Scan for the cell matching the given text and deliver its [X, Y] coordinate at center. 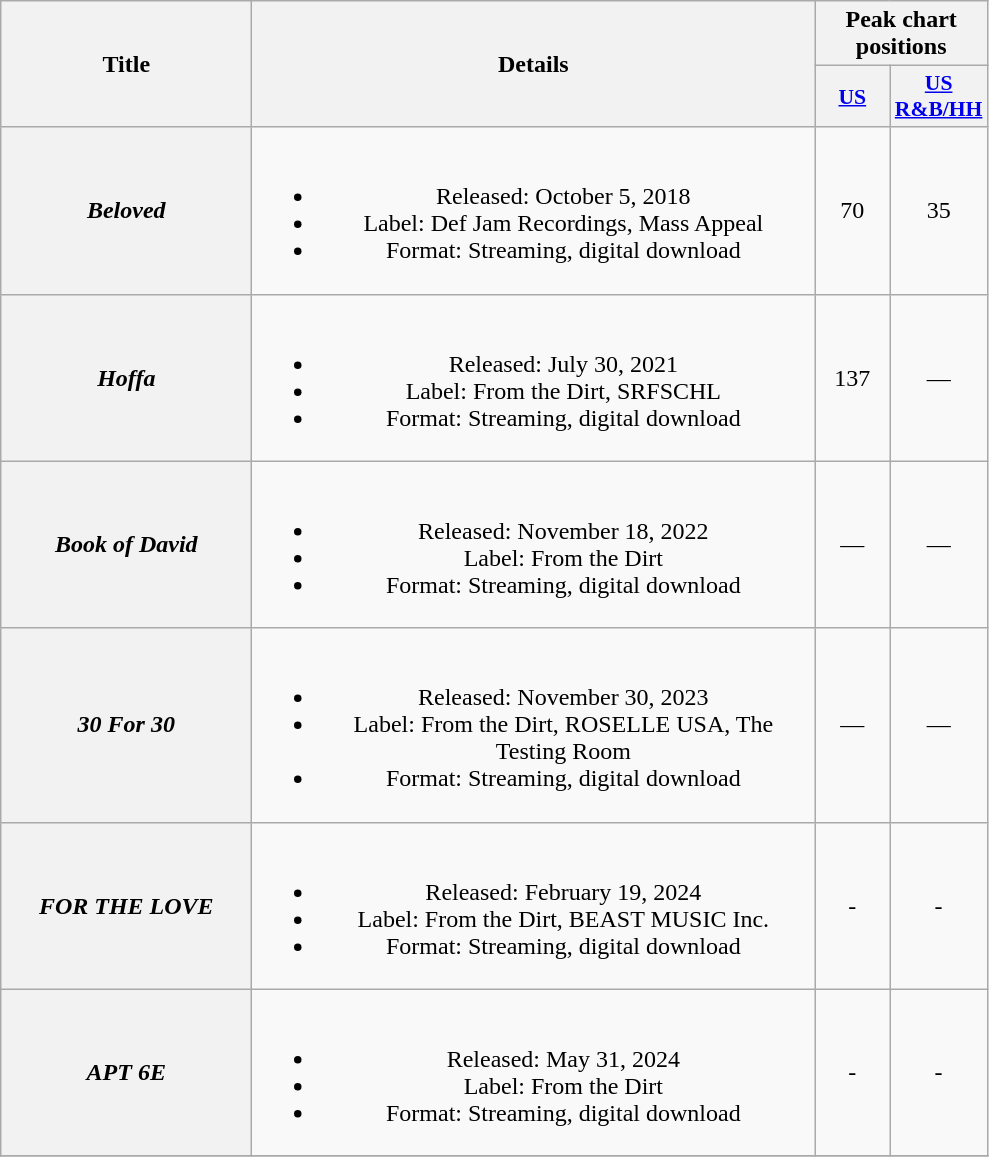
Released: November 30, 2023Label: From the Dirt, ROSELLE USA, The Testing RoomFormat: Streaming, digital download [534, 725]
Hoffa [126, 378]
Released: October 5, 2018Label: Def Jam Recordings, Mass AppealFormat: Streaming, digital download [534, 210]
70 [852, 210]
Book of David [126, 544]
US [852, 96]
Released: February 19, 2024Label: From the Dirt, BEAST MUSIC Inc.Format: Streaming, digital download [534, 906]
Details [534, 64]
Released: May 31, 2024Label: From the DirtFormat: Streaming, digital download [534, 1072]
Released: November 18, 2022Label: From the DirtFormat: Streaming, digital download [534, 544]
APT 6E [126, 1072]
137 [852, 378]
Peak chart positions [902, 34]
USR&B/HH [939, 96]
Beloved [126, 210]
35 [939, 210]
Title [126, 64]
30 For 30 [126, 725]
Released: July 30, 2021Label: From the Dirt, SRFSCHLFormat: Streaming, digital download [534, 378]
FOR THE LOVE [126, 906]
